Provide the [x, y] coordinate of the cell's center where the given text is located.  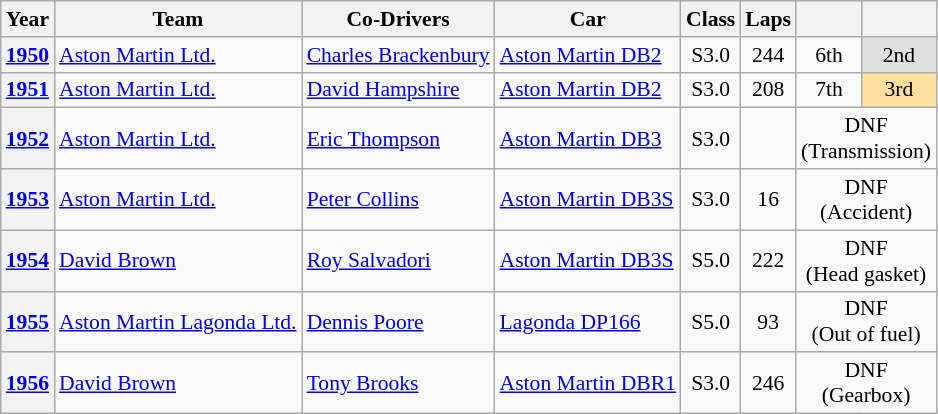
Aston Martin Lagonda Ltd. [178, 322]
DNF(Head gasket) [866, 260]
1952 [28, 138]
1954 [28, 260]
244 [768, 55]
DNF(Out of fuel) [866, 322]
Year [28, 19]
Dennis Poore [398, 322]
1953 [28, 200]
6th [829, 55]
Aston Martin DB3 [588, 138]
Charles Brackenbury [398, 55]
Tony Brooks [398, 384]
Laps [768, 19]
222 [768, 260]
3rd [899, 90]
1951 [28, 90]
Roy Salvadori [398, 260]
Aston Martin DBR1 [588, 384]
Team [178, 19]
Class [710, 19]
Lagonda DP166 [588, 322]
Car [588, 19]
1956 [28, 384]
1950 [28, 55]
93 [768, 322]
7th [829, 90]
Peter Collins [398, 200]
David Hampshire [398, 90]
DNF(Accident) [866, 200]
1955 [28, 322]
246 [768, 384]
DNF(Gearbox) [866, 384]
16 [768, 200]
2nd [899, 55]
208 [768, 90]
DNF(Transmission) [866, 138]
Eric Thompson [398, 138]
Co-Drivers [398, 19]
